Extract the (X, Y) coordinate from the center of the cell holding the provided text.  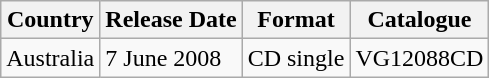
Format (296, 20)
Catalogue (420, 20)
Country (50, 20)
7 June 2008 (171, 58)
Release Date (171, 20)
VG12088CD (420, 58)
Australia (50, 58)
CD single (296, 58)
